Provide the [x, y] coordinate of the cell's center where the given text is located.  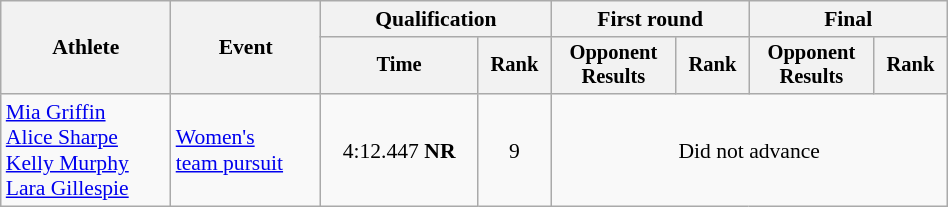
Time [400, 66]
Women'steam pursuit [246, 150]
Did not advance [749, 150]
Athlete [86, 48]
Final [848, 19]
9 [515, 150]
Mia GriffinAlice SharpeKelly MurphyLara Gillespie [86, 150]
Qualification [436, 19]
4:12.447 NR [400, 150]
Event [246, 48]
First round [650, 19]
